Detect which cell encompasses the target text, then output its [x, y] center coordinate. 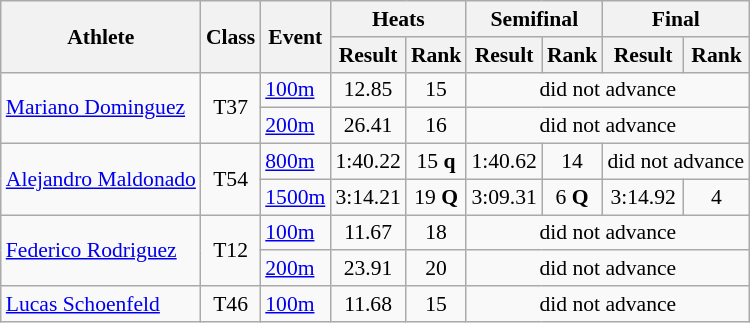
3:14.21 [368, 197]
26.41 [368, 126]
Heats [398, 19]
20 [436, 269]
Event [295, 36]
800m [295, 162]
Federico Rodriguez [101, 250]
1:40.22 [368, 162]
6 Q [572, 197]
T12 [230, 250]
Mariano Dominguez [101, 108]
15 q [436, 162]
16 [436, 126]
T37 [230, 108]
Semifinal [534, 19]
Alejandro Maldonado [101, 180]
14 [572, 162]
T46 [230, 304]
Class [230, 36]
12.85 [368, 90]
18 [436, 233]
3:14.92 [642, 197]
11.68 [368, 304]
Lucas Schoenfeld [101, 304]
11.67 [368, 233]
Athlete [101, 36]
1500m [295, 197]
4 [716, 197]
19 Q [436, 197]
T54 [230, 180]
3:09.31 [504, 197]
Final [676, 19]
23.91 [368, 269]
1:40.62 [504, 162]
